Detect which cell encompasses the target text, then output its (x, y) center coordinate. 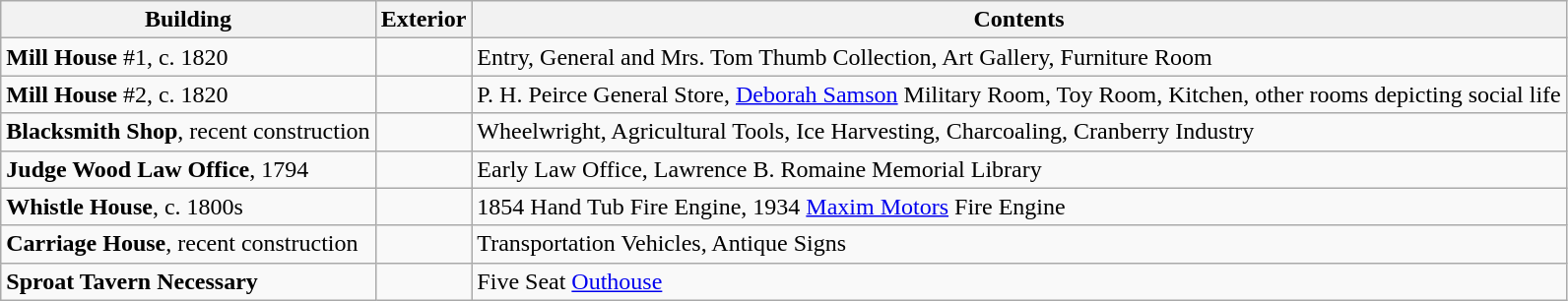
Wheelwright, Agricultural Tools, Ice Harvesting, Charcoaling, Cranberry Industry (1018, 132)
Building (188, 20)
Exterior (424, 20)
1854 Hand Tub Fire Engine, 1934 Maxim Motors Fire Engine (1018, 207)
Carriage House, recent construction (188, 244)
Mill House #1, c. 1820 (188, 57)
Transportation Vehicles, Antique Signs (1018, 244)
Contents (1018, 20)
Five Seat Outhouse (1018, 281)
P. H. Peirce General Store, Deborah Samson Military Room, Toy Room, Kitchen, other rooms depicting social life (1018, 94)
Blacksmith Shop, recent construction (188, 132)
Mill House #2, c. 1820 (188, 94)
Sproat Tavern Necessary (188, 281)
Whistle House, c. 1800s (188, 207)
Entry, General and Mrs. Tom Thumb Collection, Art Gallery, Furniture Room (1018, 57)
Judge Wood Law Office, 1794 (188, 169)
Early Law Office, Lawrence B. Romaine Memorial Library (1018, 169)
